From the cell containing the given text, extract its center point as [X, Y] coordinate. 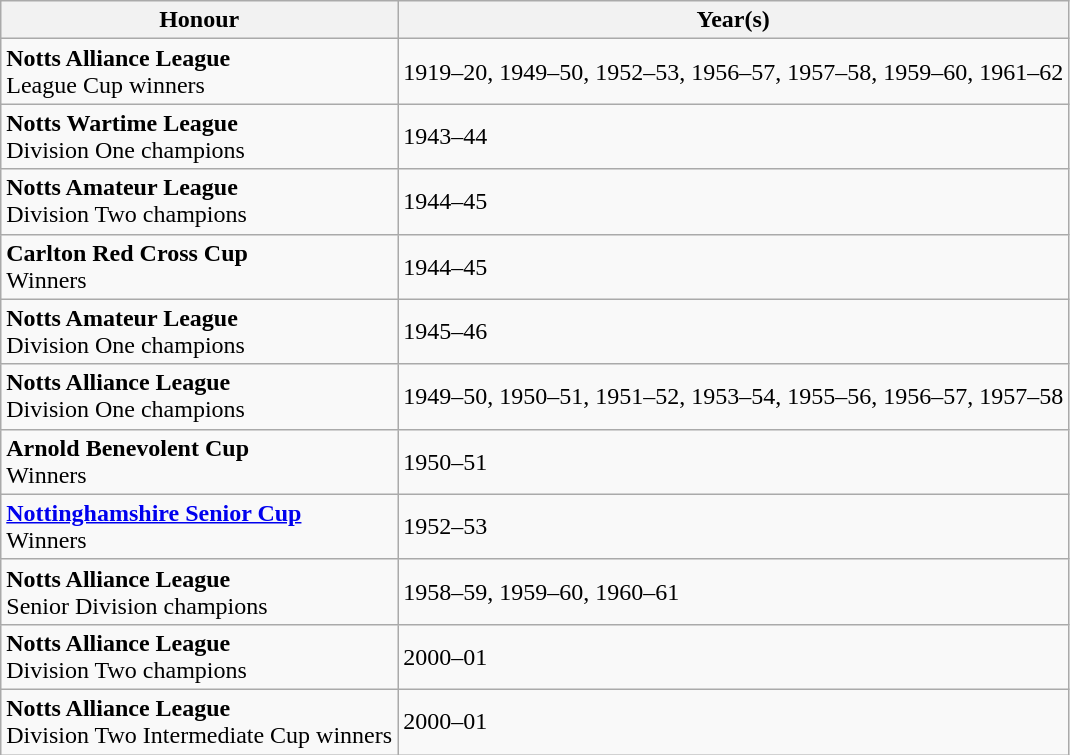
Notts Alliance LeagueLeague Cup winners [200, 72]
Notts Alliance LeagueDivision Two champions [200, 656]
Carlton Red Cross CupWinners [200, 266]
1943–44 [734, 136]
1919–20, 1949–50, 1952–53, 1956–57, 1957–58, 1959–60, 1961–62 [734, 72]
Year(s) [734, 20]
Nottinghamshire Senior CupWinners [200, 526]
Notts Alliance LeagueDivision One champions [200, 396]
1949–50, 1950–51, 1951–52, 1953–54, 1955–56, 1956–57, 1957–58 [734, 396]
Notts Amateur LeagueDivision One champions [200, 332]
Notts Alliance LeagueDivision Two Intermediate Cup winners [200, 722]
Notts Amateur LeagueDivision Two champions [200, 202]
1952–53 [734, 526]
Notts Wartime LeagueDivision One champions [200, 136]
1945–46 [734, 332]
Notts Alliance LeagueSenior Division champions [200, 592]
1958–59, 1959–60, 1960–61 [734, 592]
Arnold Benevolent CupWinners [200, 462]
1950–51 [734, 462]
Honour [200, 20]
